Capture the cell that displays the provided text and extract its [X, Y] central coordinate. 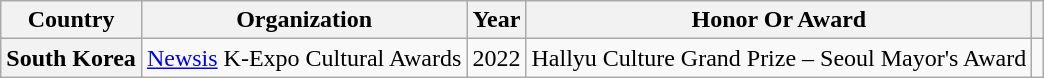
South Korea [72, 58]
2022 [496, 58]
Organization [304, 20]
Country [72, 20]
Year [496, 20]
Newsis K-Expo Cultural Awards [304, 58]
Hallyu Culture Grand Prize – Seoul Mayor's Award [779, 58]
Honor Or Award [779, 20]
